Search for the cell housing the specified text and yield its [x, y] center coordinate. 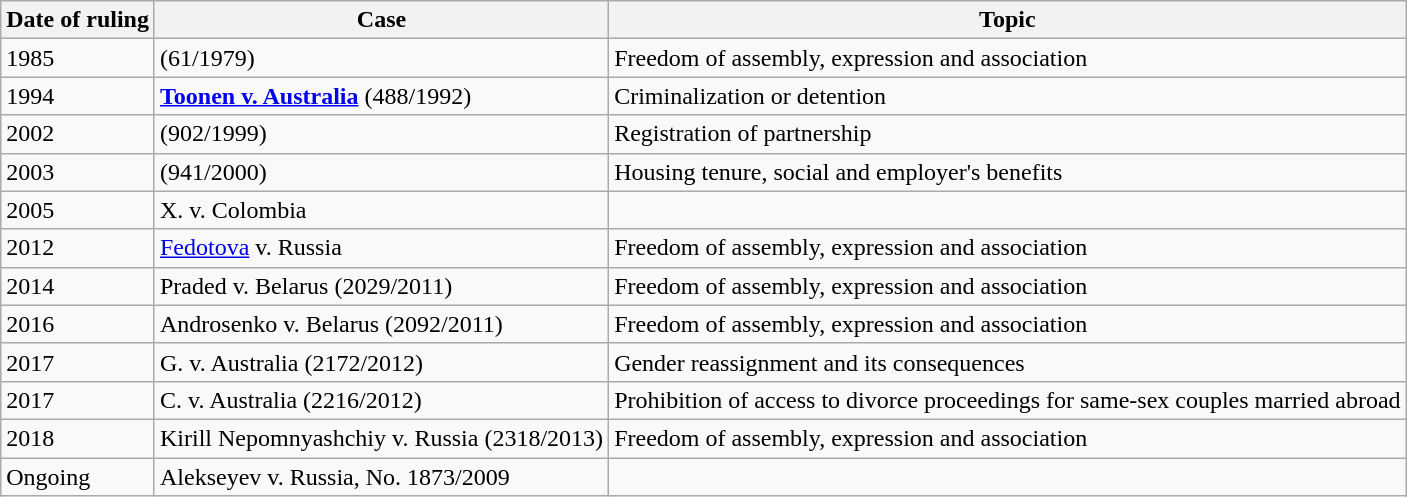
2005 [78, 210]
Ongoing [78, 477]
(61/1979) [381, 58]
2018 [78, 438]
2003 [78, 172]
2002 [78, 134]
1985 [78, 58]
Case [381, 20]
Kirill Nepomnyashchiy v. Russia (2318/2013) [381, 438]
(941/2000) [381, 172]
1994 [78, 96]
C. v. Australia (2216/2012) [381, 400]
Registration of partnership [1008, 134]
Fedotova v. Russia [381, 248]
2014 [78, 286]
Prohibition of access to divorce proceedings for same-sex couples married abroad [1008, 400]
Housing tenure, social and employer's benefits [1008, 172]
Praded v. Belarus (2029/2011) [381, 286]
2012 [78, 248]
Alekseyev v. Russia, No. 1873/2009 [381, 477]
Toonen v. Australia (488/1992) [381, 96]
(902/1999) [381, 134]
Gender reassignment and its consequences [1008, 362]
G. v. Australia (2172/2012) [381, 362]
Androsenko v. Belarus (2092/2011) [381, 324]
Date of ruling [78, 20]
X. v. Colombia [381, 210]
Topic [1008, 20]
Criminalization or detention [1008, 96]
2016 [78, 324]
